Find where the given text appears and provide that cell's center as [x, y] coordinate. 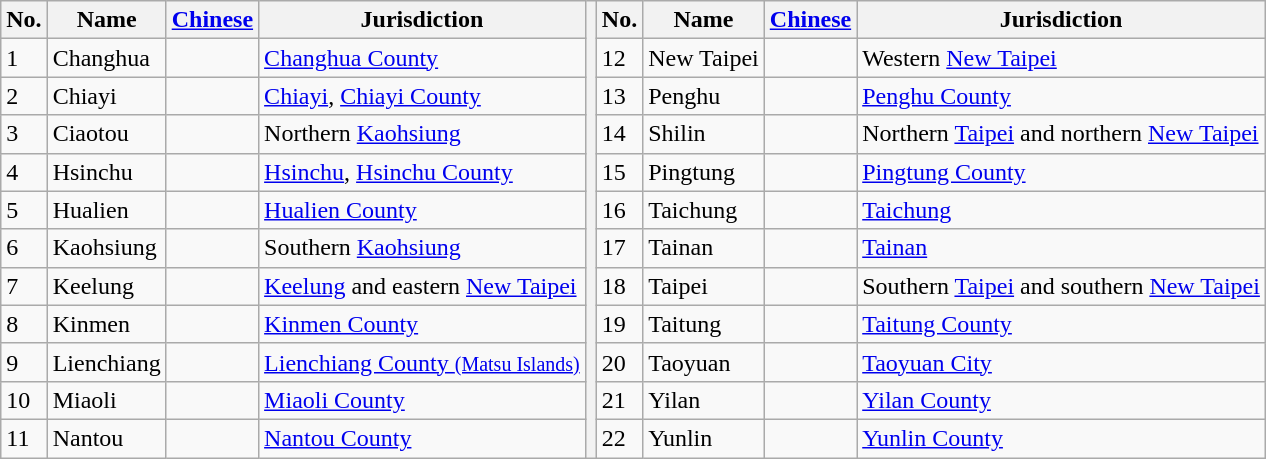
Southern Taipei and southern New Taipei [1062, 286]
Changhua County [422, 58]
Miaoli [106, 400]
6 [24, 248]
Hsinchu [106, 172]
Lienchiang County (Matsu Islands) [422, 362]
Hsinchu, Hsinchu County [422, 172]
Lienchiang [106, 362]
Northern Taipei and northern New Taipei [1062, 134]
Shilin [704, 134]
4 [24, 172]
Taoyuan [704, 362]
Pingtung County [1062, 172]
Taoyuan City [1062, 362]
15 [619, 172]
Nantou [106, 438]
Nantou County [422, 438]
Changhua [106, 58]
Chiayi, Chiayi County [422, 96]
Ciaotou [106, 134]
14 [619, 134]
Hualien [106, 210]
Taitung County [1062, 324]
18 [619, 286]
Western New Taipei [1062, 58]
2 [24, 96]
Taipei [704, 286]
Penghu County [1062, 96]
17 [619, 248]
Northern Kaohsiung [422, 134]
9 [24, 362]
Yilan County [1062, 400]
1 [24, 58]
20 [619, 362]
New Taipei [704, 58]
Chiayi [106, 96]
Penghu [704, 96]
Taitung [704, 324]
Yunlin County [1062, 438]
Pingtung [704, 172]
12 [619, 58]
Keelung and eastern New Taipei [422, 286]
Kinmen [106, 324]
19 [619, 324]
Yilan [704, 400]
7 [24, 286]
Kinmen County [422, 324]
21 [619, 400]
Kaohsiung [106, 248]
16 [619, 210]
22 [619, 438]
11 [24, 438]
3 [24, 134]
Yunlin [704, 438]
Miaoli County [422, 400]
13 [619, 96]
5 [24, 210]
10 [24, 400]
Hualien County [422, 210]
Keelung [106, 286]
Southern Kaohsiung [422, 248]
8 [24, 324]
